Scan for the cell matching the given text and deliver its (X, Y) coordinate at center. 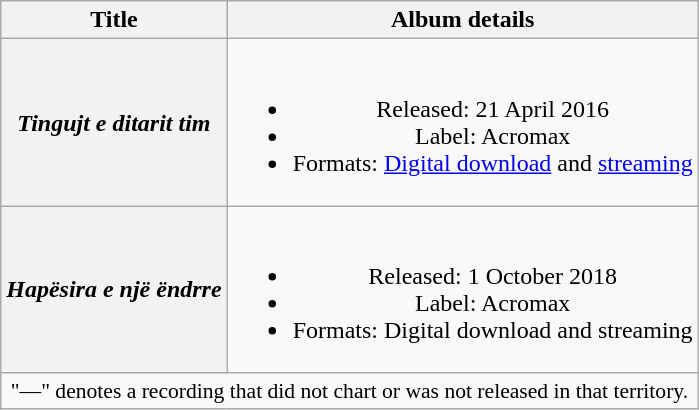
"—" denotes a recording that did not chart or was not released in that territory. (350, 391)
Tingujt e ditarit tim (114, 122)
Released: 1 October 2018Label: AcromaxFormats: Digital download and streaming (462, 290)
Title (114, 20)
Hapësira e një ëndrre (114, 290)
Album details (462, 20)
Released: 21 April 2016Label: AcromaxFormats: Digital download and streaming (462, 122)
